Output the (X, Y) coordinate of the center of the cell containing the given text.  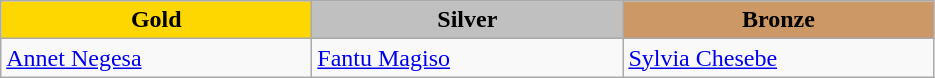
Silver (468, 20)
Bronze (778, 20)
Annet Negesa (156, 58)
Gold (156, 20)
Sylvia Chesebe (778, 58)
Fantu Magiso (468, 58)
